Find where the given text appears and provide that cell's center as (X, Y) coordinate. 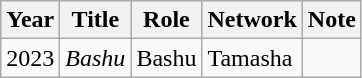
Note (332, 20)
2023 (30, 58)
Network (252, 20)
Title (96, 20)
Role (166, 20)
Tamasha (252, 58)
Year (30, 20)
